Provide the [x, y] coordinate of the cell's center where the given text is located.  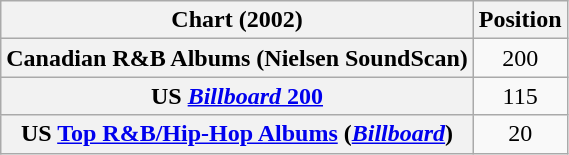
200 [520, 58]
115 [520, 96]
20 [520, 134]
US Billboard 200 [238, 96]
Chart (2002) [238, 20]
Canadian R&B Albums (Nielsen SoundScan) [238, 58]
Position [520, 20]
US Top R&B/Hip-Hop Albums (Billboard) [238, 134]
